Search for the cell housing the specified text and yield its [X, Y] center coordinate. 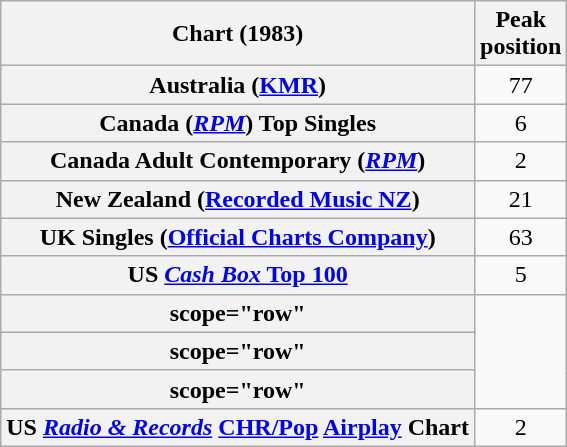
New Zealand (Recorded Music NZ) [238, 199]
Canada (RPM) Top Singles [238, 123]
Canada Adult Contemporary (RPM) [238, 161]
21 [521, 199]
6 [521, 123]
63 [521, 237]
UK Singles (Official Charts Company) [238, 237]
Australia (KMR) [238, 85]
US Cash Box Top 100 [238, 275]
Chart (1983) [238, 34]
US Radio & Records CHR/Pop Airplay Chart [238, 427]
77 [521, 85]
Peakposition [521, 34]
5 [521, 275]
